From the cell containing the given text, extract its center point as [X, Y] coordinate. 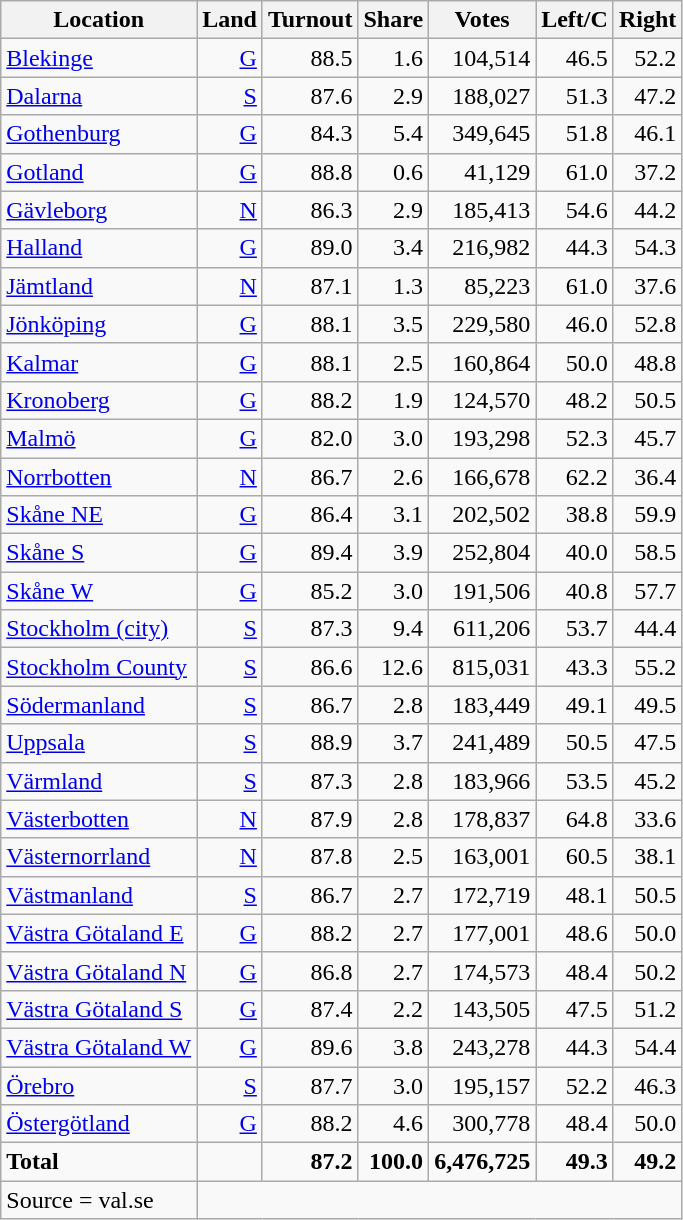
55.2 [647, 667]
104,514 [482, 58]
48.1 [575, 895]
174,573 [482, 971]
37.2 [647, 172]
Västmanland [99, 895]
202,502 [482, 515]
51.8 [575, 134]
89.4 [310, 553]
Västra Götaland W [99, 1047]
Kalmar [99, 362]
50.2 [647, 971]
38.8 [575, 515]
87.6 [310, 96]
Total [99, 1162]
48.8 [647, 362]
193,298 [482, 438]
172,719 [482, 895]
46.5 [575, 58]
44.2 [647, 210]
191,506 [482, 591]
195,157 [482, 1085]
Örebro [99, 1085]
160,864 [482, 362]
86.6 [310, 667]
178,837 [482, 819]
Kronoberg [99, 400]
349,645 [482, 134]
Halland [99, 248]
Gothenburg [99, 134]
Västernorrland [99, 857]
Skåne NE [99, 515]
88.9 [310, 743]
2.2 [394, 1009]
243,278 [482, 1047]
Skåne W [99, 591]
85.2 [310, 591]
183,449 [482, 705]
36.4 [647, 477]
40.0 [575, 553]
5.4 [394, 134]
87.1 [310, 286]
100.0 [394, 1162]
57.7 [647, 591]
60.5 [575, 857]
143,505 [482, 1009]
37.6 [647, 286]
Blekinge [99, 58]
41,129 [482, 172]
815,031 [482, 667]
Left/C [575, 20]
Source = val.se [99, 1200]
166,678 [482, 477]
Right [647, 20]
3.1 [394, 515]
45.7 [647, 438]
Västra Götaland S [99, 1009]
Västra Götaland E [99, 933]
241,489 [482, 743]
3.9 [394, 553]
84.3 [310, 134]
54.6 [575, 210]
51.2 [647, 1009]
82.0 [310, 438]
59.9 [647, 515]
49.3 [575, 1162]
38.1 [647, 857]
1.3 [394, 286]
58.5 [647, 553]
49.2 [647, 1162]
Stockholm (city) [99, 629]
86.4 [310, 515]
188,027 [482, 96]
54.3 [647, 248]
53.5 [575, 781]
Jämtland [99, 286]
49.5 [647, 705]
3.5 [394, 324]
87.8 [310, 857]
183,966 [482, 781]
Stockholm County [99, 667]
Turnout [310, 20]
88.8 [310, 172]
252,804 [482, 553]
2.6 [394, 477]
Votes [482, 20]
3.4 [394, 248]
87.4 [310, 1009]
Gävleborg [99, 210]
124,570 [482, 400]
48.6 [575, 933]
40.8 [575, 591]
87.9 [310, 819]
9.4 [394, 629]
Location [99, 20]
300,778 [482, 1124]
47.2 [647, 96]
33.6 [647, 819]
229,580 [482, 324]
86.3 [310, 210]
Skåne S [99, 553]
52.8 [647, 324]
Norrbotten [99, 477]
89.6 [310, 1047]
46.3 [647, 1085]
0.6 [394, 172]
1.6 [394, 58]
89.0 [310, 248]
3.8 [394, 1047]
86.8 [310, 971]
Värmland [99, 781]
12.6 [394, 667]
Uppsala [99, 743]
185,413 [482, 210]
216,982 [482, 248]
43.3 [575, 667]
Östergötland [99, 1124]
48.2 [575, 400]
46.1 [647, 134]
85,223 [482, 286]
Gotland [99, 172]
52.3 [575, 438]
Jönköping [99, 324]
Västra Götaland N [99, 971]
177,001 [482, 933]
87.7 [310, 1085]
64.8 [575, 819]
Södermanland [99, 705]
45.2 [647, 781]
611,206 [482, 629]
3.7 [394, 743]
Land [230, 20]
Dalarna [99, 96]
46.0 [575, 324]
88.5 [310, 58]
51.3 [575, 96]
6,476,725 [482, 1162]
4.6 [394, 1124]
1.9 [394, 400]
49.1 [575, 705]
62.2 [575, 477]
44.4 [647, 629]
Share [394, 20]
Västerbotten [99, 819]
87.2 [310, 1162]
54.4 [647, 1047]
Malmö [99, 438]
163,001 [482, 857]
53.7 [575, 629]
